Scan for the cell matching the given text and deliver its (x, y) coordinate at center. 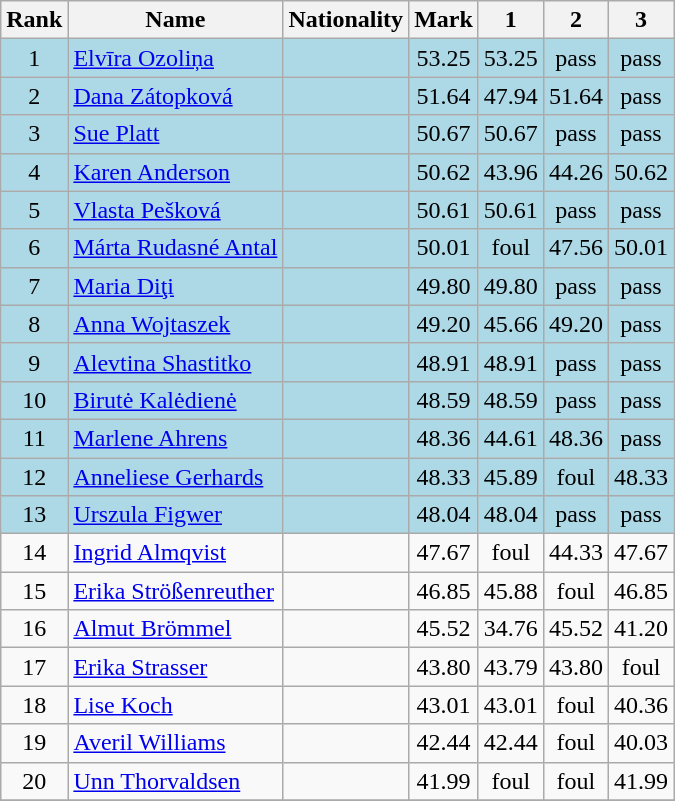
Elvīra Ozoliņa (176, 58)
Almut Brömmel (176, 629)
Rank (34, 20)
Unn Thorvaldsen (176, 781)
19 (34, 743)
Ingrid Almqvist (176, 553)
12 (34, 477)
Birutė Kalėdienė (176, 400)
Averil Williams (176, 743)
17 (34, 667)
13 (34, 515)
43.79 (510, 667)
10 (34, 400)
40.36 (640, 705)
45.89 (510, 477)
44.33 (576, 553)
Vlasta Pešková (176, 210)
Sue Platt (176, 134)
16 (34, 629)
47.94 (510, 96)
Márta Rudasné Antal (176, 248)
Urszula Figwer (176, 515)
43.96 (510, 172)
Mark (444, 20)
Anneliese Gerhards (176, 477)
8 (34, 324)
4 (34, 172)
11 (34, 438)
44.26 (576, 172)
Dana Zátopková (176, 96)
Anna Wojtaszek (176, 324)
44.61 (510, 438)
34.76 (510, 629)
9 (34, 362)
15 (34, 591)
45.88 (510, 591)
5 (34, 210)
14 (34, 553)
41.20 (640, 629)
Karen Anderson (176, 172)
Maria Diţi (176, 286)
Nationality (346, 20)
47.56 (576, 248)
6 (34, 248)
Erika Strasser (176, 667)
Marlene Ahrens (176, 438)
Erika Strößenreuther (176, 591)
Lise Koch (176, 705)
45.66 (510, 324)
7 (34, 286)
Alevtina Shastitko (176, 362)
20 (34, 781)
Name (176, 20)
40.03 (640, 743)
18 (34, 705)
